Output the (x, y) coordinate of the center of the cell containing the given text.  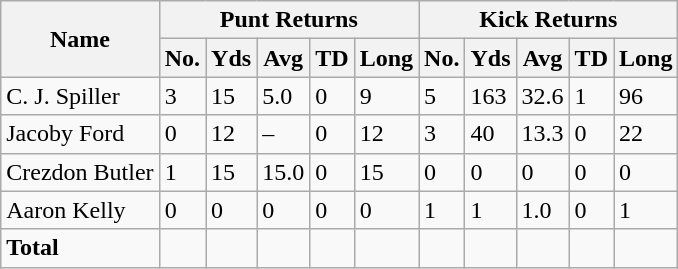
Punt Returns (288, 20)
15.0 (284, 172)
5 (442, 96)
Total (80, 248)
Crezdon Butler (80, 172)
C. J. Spiller (80, 96)
Jacoby Ford (80, 134)
Kick Returns (548, 20)
40 (490, 134)
13.3 (542, 134)
– (284, 134)
1.0 (542, 210)
32.6 (542, 96)
22 (646, 134)
9 (386, 96)
163 (490, 96)
5.0 (284, 96)
96 (646, 96)
Aaron Kelly (80, 210)
Name (80, 39)
